Determine the [x, y] coordinate at the center of the cell enclosing the given text.  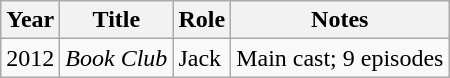
Jack [202, 58]
Main cast; 9 episodes [340, 58]
2012 [30, 58]
Title [116, 20]
Year [30, 20]
Book Club [116, 58]
Role [202, 20]
Notes [340, 20]
